Determine the [X, Y] coordinate at the center of the cell enclosing the given text.  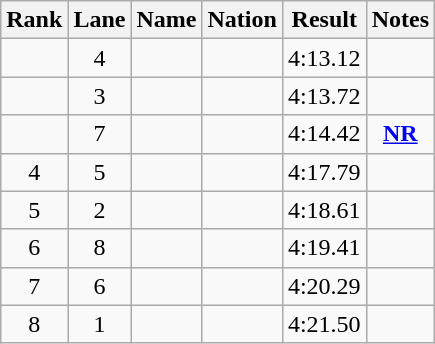
Result [324, 20]
Rank [34, 20]
4:13.12 [324, 58]
4:20.29 [324, 286]
NR [400, 134]
4:19.41 [324, 248]
2 [100, 210]
3 [100, 96]
Lane [100, 20]
4:21.50 [324, 324]
4:14.42 [324, 134]
1 [100, 324]
Name [166, 20]
4:13.72 [324, 96]
4:18.61 [324, 210]
4:17.79 [324, 172]
Nation [242, 20]
Notes [400, 20]
